Capture the cell that displays the provided text and extract its [X, Y] central coordinate. 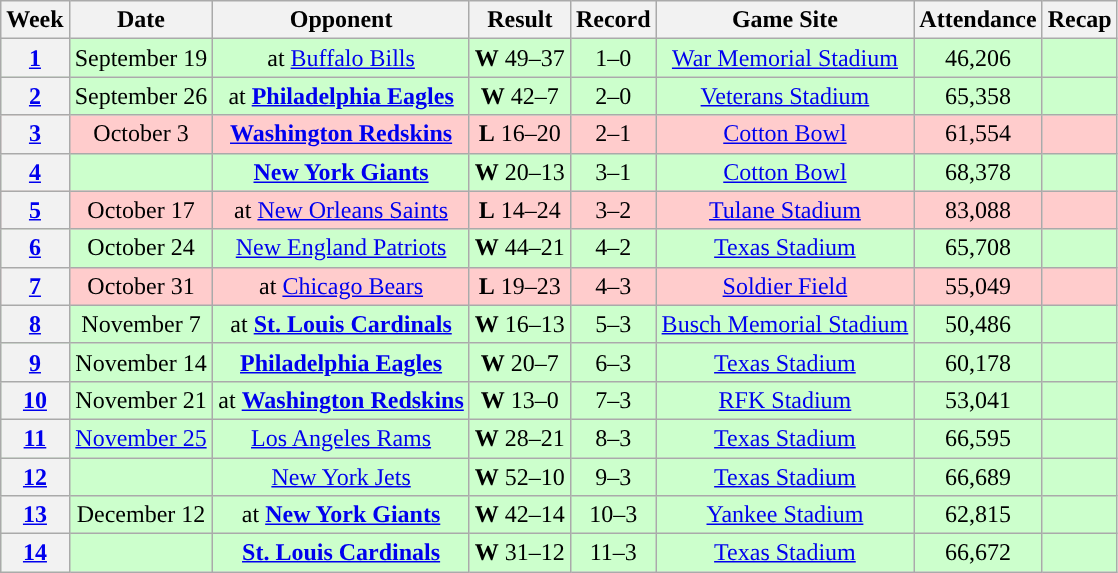
W 13–0 [520, 400]
3 [35, 134]
New York Jets [341, 477]
October 3 [141, 134]
Date [141, 20]
62,815 [978, 515]
Veterans Stadium [785, 96]
W 28–21 [520, 438]
5 [35, 210]
at Philadelphia Eagles [341, 96]
Busch Memorial Stadium [785, 324]
New York Giants [341, 172]
L 19–23 [520, 286]
New England Patriots [341, 248]
W 42–14 [520, 515]
46,206 [978, 58]
November 21 [141, 400]
2–1 [613, 134]
11 [35, 438]
Soldier Field [785, 286]
65,708 [978, 248]
L 14–24 [520, 210]
65,358 [978, 96]
W 20–13 [520, 172]
War Memorial Stadium [785, 58]
October 17 [141, 210]
53,041 [978, 400]
14 [35, 553]
at Chicago Bears [341, 286]
8–3 [613, 438]
2 [35, 96]
Record [613, 20]
at St. Louis Cardinals [341, 324]
Result [520, 20]
83,088 [978, 210]
8 [35, 324]
5–3 [613, 324]
November 25 [141, 438]
2–0 [613, 96]
4 [35, 172]
7 [35, 286]
11–3 [613, 553]
12 [35, 477]
66,689 [978, 477]
66,672 [978, 553]
Los Angeles Rams [341, 438]
3–1 [613, 172]
October 31 [141, 286]
W 16–13 [520, 324]
W 52–10 [520, 477]
55,049 [978, 286]
4–3 [613, 286]
Tulane Stadium [785, 210]
W 42–7 [520, 96]
Philadelphia Eagles [341, 362]
November 14 [141, 362]
6 [35, 248]
Opponent [341, 20]
Game Site [785, 20]
Attendance [978, 20]
W 20–7 [520, 362]
4–2 [613, 248]
50,486 [978, 324]
1 [35, 58]
at New Orleans Saints [341, 210]
W 44–21 [520, 248]
W 49–37 [520, 58]
9 [35, 362]
September 19 [141, 58]
L 16–20 [520, 134]
68,378 [978, 172]
Washington Redskins [341, 134]
at New York Giants [341, 515]
60,178 [978, 362]
66,595 [978, 438]
1–0 [613, 58]
W 31–12 [520, 553]
Recap [1080, 20]
December 12 [141, 515]
Week [35, 20]
10–3 [613, 515]
October 24 [141, 248]
3–2 [613, 210]
7–3 [613, 400]
RFK Stadium [785, 400]
at Washington Redskins [341, 400]
September 26 [141, 96]
November 7 [141, 324]
Yankee Stadium [785, 515]
6–3 [613, 362]
9–3 [613, 477]
13 [35, 515]
at Buffalo Bills [341, 58]
10 [35, 400]
61,554 [978, 134]
St. Louis Cardinals [341, 553]
